Extract the [X, Y] coordinate from the center of the cell holding the provided text.  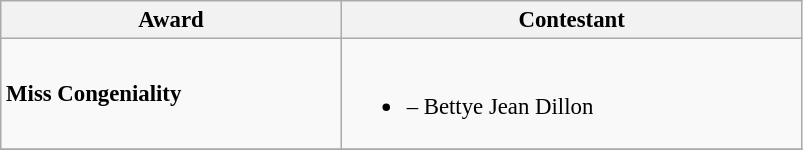
Miss Congeniality [172, 94]
– Bettye Jean Dillon [572, 94]
Contestant [572, 20]
Award [172, 20]
